Provide the [X, Y] coordinate of the cell's center where the given text is located.  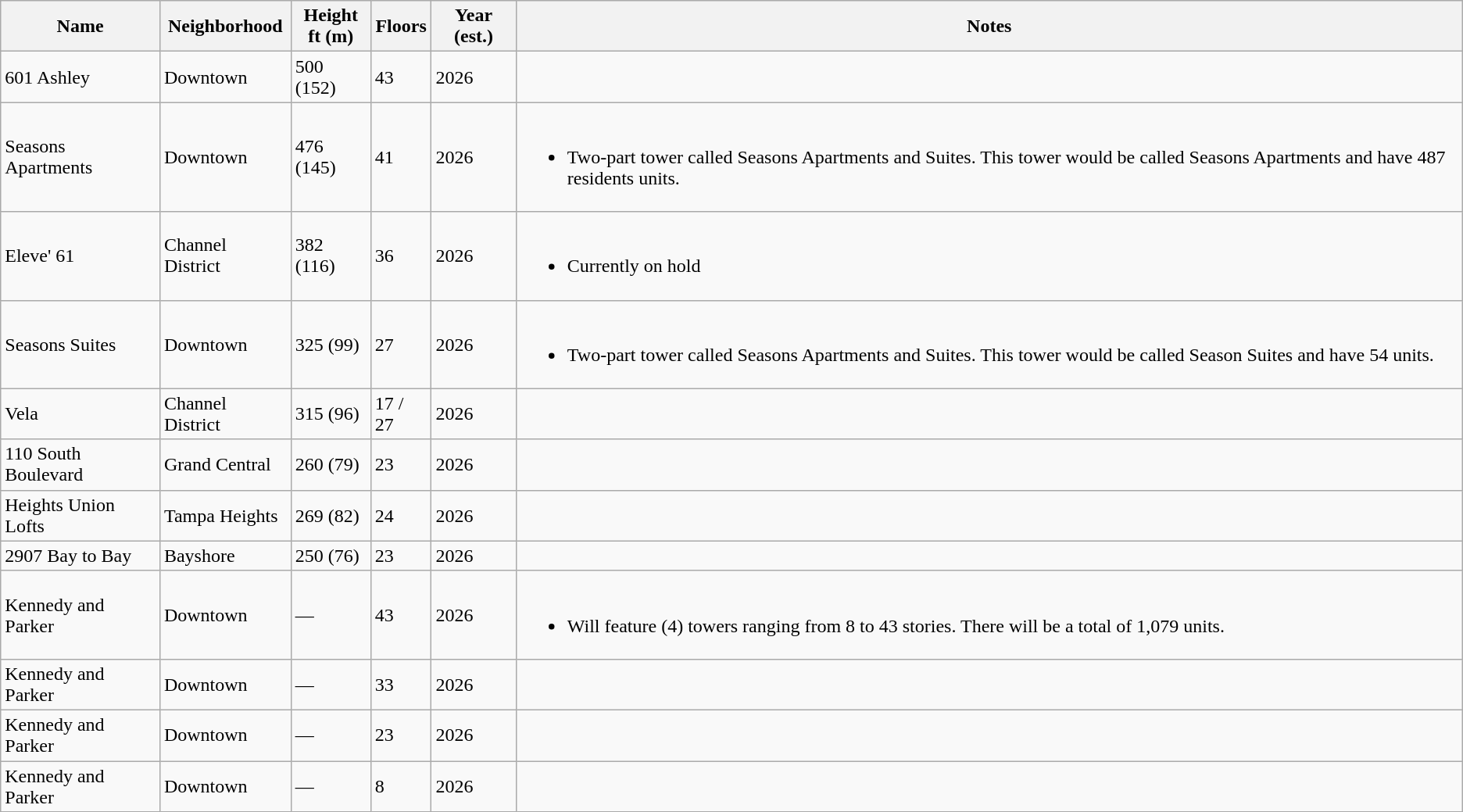
315 (96) [331, 414]
2907 Bay to Bay [80, 556]
41 [401, 157]
250 (76) [331, 556]
17 / 27 [401, 414]
Seasons Suites [80, 344]
500 (152) [331, 77]
Seasons Apartments [80, 157]
Heights Union Lofts [80, 516]
Notes [989, 27]
Currently on hold [989, 256]
Year (est.) [474, 27]
Two-part tower called Seasons Apartments and Suites. This tower would be called Season Suites and have 54 units. [989, 344]
27 [401, 344]
325 (99) [331, 344]
382 (116) [331, 256]
8 [401, 786]
Bayshore [225, 556]
Will feature (4) towers ranging from 8 to 43 stories. There will be a total of 1,079 units. [989, 614]
269 (82) [331, 516]
601 Ashley [80, 77]
476 (145) [331, 157]
33 [401, 685]
Neighborhood [225, 27]
Eleve' 61 [80, 256]
Floors [401, 27]
Name [80, 27]
Heightft (m) [331, 27]
Grand Central [225, 464]
24 [401, 516]
36 [401, 256]
Tampa Heights [225, 516]
Vela [80, 414]
Two-part tower called Seasons Apartments and Suites. This tower would be called Seasons Apartments and have 487 residents units. [989, 157]
260 (79) [331, 464]
110 South Boulevard [80, 464]
